Search for the cell housing the specified text and yield its [x, y] center coordinate. 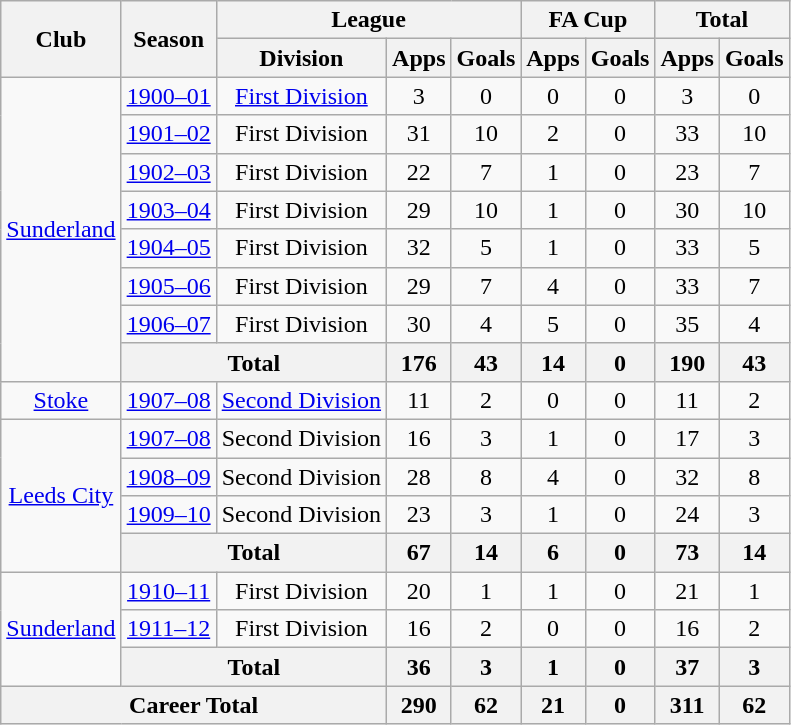
1902–03 [168, 172]
24 [687, 515]
6 [553, 553]
311 [687, 705]
17 [687, 438]
1903–04 [168, 210]
Season [168, 39]
Career Total [194, 705]
31 [419, 134]
73 [687, 553]
37 [687, 667]
36 [419, 667]
FA Cup [588, 20]
22 [419, 172]
Leeds City [61, 495]
1906–07 [168, 324]
20 [419, 591]
1900–01 [168, 96]
1901–02 [168, 134]
1905–06 [168, 286]
Club [61, 39]
1909–10 [168, 515]
35 [687, 324]
Division [301, 58]
1908–09 [168, 477]
290 [419, 705]
1911–12 [168, 629]
28 [419, 477]
1910–11 [168, 591]
67 [419, 553]
1904–05 [168, 248]
Stoke [61, 400]
176 [419, 362]
League [368, 20]
190 [687, 362]
